Output the (x, y) coordinate of the center of the cell containing the given text.  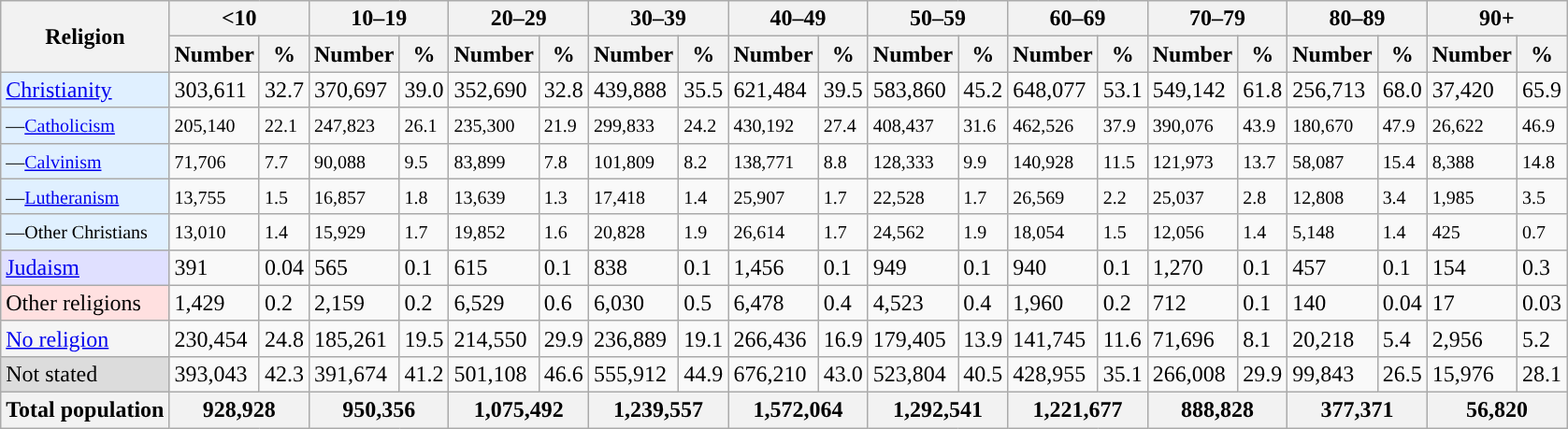
1,960 (1053, 303)
70–79 (1217, 19)
Christianity (85, 90)
0.7 (1543, 232)
950,356 (378, 409)
428,955 (1053, 374)
457 (1332, 267)
583,860 (913, 90)
Judaism (85, 267)
19,852 (494, 232)
1.8 (424, 196)
Not stated (85, 374)
185,261 (353, 338)
1.6 (563, 232)
58,087 (1332, 161)
205,140 (214, 125)
352,690 (494, 90)
838 (633, 267)
—Other Christians (85, 232)
299,833 (633, 125)
39.0 (424, 90)
1,292,541 (937, 409)
648,077 (1053, 90)
7.7 (284, 161)
No religion (85, 338)
24.8 (284, 338)
13,010 (214, 232)
43.0 (843, 374)
140,928 (1053, 161)
13.7 (1262, 161)
47.9 (1403, 125)
621,484 (773, 90)
25,037 (1192, 196)
256,713 (1332, 90)
13,755 (214, 196)
35.5 (703, 90)
8.2 (703, 161)
—Catholicism (85, 125)
44.9 (703, 374)
15,929 (353, 232)
22.1 (284, 125)
615 (494, 267)
393,043 (214, 374)
20,828 (633, 232)
4,523 (913, 303)
2.8 (1262, 196)
140 (1332, 303)
676,210 (773, 374)
523,804 (913, 374)
68.0 (1403, 90)
430,192 (773, 125)
37,420 (1472, 90)
1,429 (214, 303)
462,526 (1053, 125)
303,611 (214, 90)
6,529 (494, 303)
101,809 (633, 161)
65.9 (1543, 90)
90,088 (353, 161)
236,889 (633, 338)
35.1 (1122, 374)
0.03 (1543, 303)
37.9 (1122, 125)
1,985 (1472, 196)
11.5 (1122, 161)
9.9 (984, 161)
40.5 (984, 374)
940 (1053, 267)
16,857 (353, 196)
15.4 (1403, 161)
565 (353, 267)
154 (1472, 267)
42.3 (284, 374)
41.2 (424, 374)
46.9 (1543, 125)
5.2 (1543, 338)
25,907 (773, 196)
12,056 (1192, 232)
1.3 (563, 196)
22,528 (913, 196)
928,928 (239, 409)
3.5 (1543, 196)
13,639 (494, 196)
214,550 (494, 338)
7.8 (563, 161)
3.4 (1403, 196)
141,745 (1053, 338)
425 (1472, 232)
19.1 (703, 338)
235,300 (494, 125)
377,371 (1358, 409)
26.1 (424, 125)
53.1 (1122, 90)
32.8 (563, 90)
46.6 (563, 374)
408,437 (913, 125)
1,239,557 (658, 409)
6,030 (633, 303)
61.8 (1262, 90)
30–39 (658, 19)
1,075,492 (518, 409)
—Lutheranism (85, 196)
45.2 (984, 90)
43.9 (1262, 125)
24.2 (703, 125)
501,108 (494, 374)
20–29 (518, 19)
20,218 (1332, 338)
Total population (85, 409)
8.8 (843, 161)
50–59 (937, 19)
949 (913, 267)
71,696 (1192, 338)
18,054 (1053, 232)
230,454 (214, 338)
71,706 (214, 161)
138,771 (773, 161)
2,956 (1472, 338)
370,697 (353, 90)
391 (214, 267)
180,670 (1332, 125)
439,888 (633, 90)
0.5 (703, 303)
712 (1192, 303)
266,436 (773, 338)
83,899 (494, 161)
11.6 (1122, 338)
16.9 (843, 338)
26.5 (1403, 374)
6,478 (773, 303)
247,823 (353, 125)
12,808 (1332, 196)
27.4 (843, 125)
21.9 (563, 125)
31.6 (984, 125)
26,569 (1053, 196)
40–49 (798, 19)
Other religions (85, 303)
39.5 (843, 90)
<10 (239, 19)
26,622 (1472, 125)
17,418 (633, 196)
266,008 (1192, 374)
8,388 (1472, 161)
13.9 (984, 338)
555,912 (633, 374)
390,076 (1192, 125)
5.4 (1403, 338)
121,973 (1192, 161)
17 (1472, 303)
—Calvinism (85, 161)
Religion (85, 36)
179,405 (913, 338)
9.5 (424, 161)
15,976 (1472, 374)
391,674 (353, 374)
128,333 (913, 161)
10–19 (378, 19)
19.5 (424, 338)
28.1 (1543, 374)
0.3 (1543, 267)
2,159 (353, 303)
2.2 (1122, 196)
56,820 (1496, 409)
32.7 (284, 90)
8.1 (1262, 338)
14.8 (1543, 161)
90+ (1496, 19)
24,562 (913, 232)
26,614 (773, 232)
99,843 (1332, 374)
1,221,677 (1077, 409)
1,572,064 (798, 409)
0.6 (563, 303)
1,456 (773, 267)
888,828 (1217, 409)
80–89 (1358, 19)
60–69 (1077, 19)
549,142 (1192, 90)
1,270 (1192, 267)
5,148 (1332, 232)
